Capture the cell that displays the provided text and extract its [x, y] central coordinate. 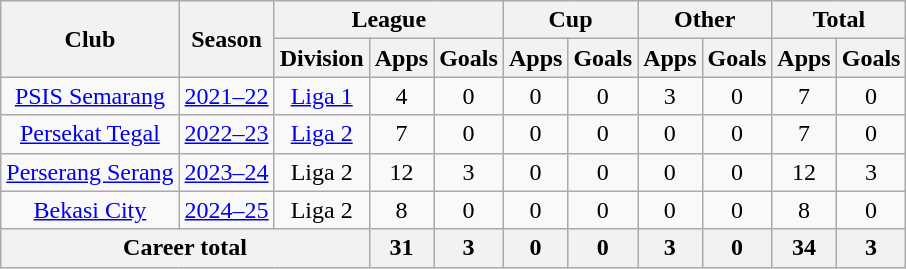
4 [401, 96]
Bekasi City [90, 210]
Career total [185, 248]
Division [322, 58]
Club [90, 39]
2022–23 [226, 134]
League [388, 20]
31 [401, 248]
Total [839, 20]
Other [705, 20]
34 [804, 248]
PSIS Semarang [90, 96]
2021–22 [226, 96]
Season [226, 39]
Cup [570, 20]
Perserang Serang [90, 172]
Liga 1 [322, 96]
Persekat Tegal [90, 134]
2024–25 [226, 210]
2023–24 [226, 172]
